Find where the given text appears and provide that cell's center as [x, y] coordinate. 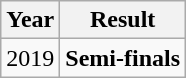
Semi-finals [123, 58]
2019 [30, 58]
Year [30, 20]
Result [123, 20]
